Search for the cell housing the specified text and yield its (x, y) center coordinate. 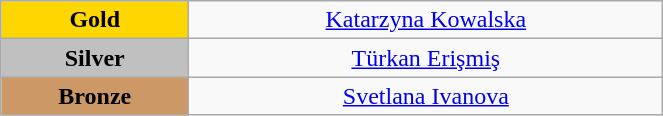
Katarzyna Kowalska (426, 20)
Silver (95, 58)
Svetlana Ivanova (426, 96)
Türkan Erişmiş (426, 58)
Bronze (95, 96)
Gold (95, 20)
